Output the (X, Y) coordinate of the center of the cell containing the given text.  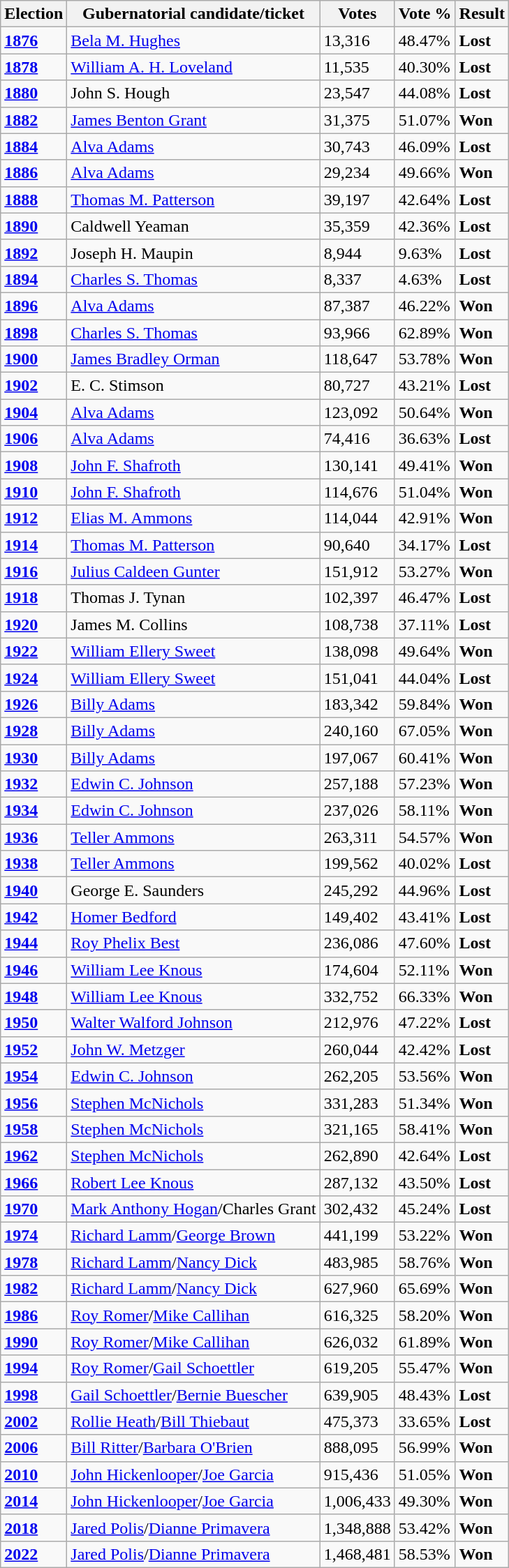
47.60% (425, 943)
42.42% (425, 1050)
1934 (34, 811)
66.33% (425, 996)
Votes (357, 14)
58.76% (425, 1262)
John W. Metzger (193, 1050)
53.42% (425, 1528)
2018 (34, 1528)
49.41% (425, 465)
236,086 (357, 943)
1900 (34, 359)
1958 (34, 1129)
1940 (34, 890)
263,311 (357, 837)
56.99% (425, 1448)
1902 (34, 386)
57.23% (425, 784)
53.78% (425, 359)
Walter Walford Johnson (193, 1023)
2010 (34, 1474)
1910 (34, 492)
58.20% (425, 1315)
8,944 (357, 253)
1928 (34, 731)
1908 (34, 465)
8,337 (357, 279)
48.43% (425, 1395)
46.22% (425, 306)
74,416 (357, 439)
245,292 (357, 890)
39,197 (357, 200)
118,647 (357, 359)
John S. Hough (193, 94)
1922 (34, 651)
331,283 (357, 1103)
1932 (34, 784)
2002 (34, 1421)
36.63% (425, 439)
287,132 (357, 1183)
Roy Phelix Best (193, 943)
475,373 (357, 1421)
Gubernatorial candidate/ticket (193, 14)
54.57% (425, 837)
67.05% (425, 731)
1904 (34, 412)
114,044 (357, 518)
46.09% (425, 147)
58.53% (425, 1554)
151,041 (357, 678)
1978 (34, 1262)
40.30% (425, 67)
627,960 (357, 1289)
Robert Lee Knous (193, 1183)
52.11% (425, 970)
483,985 (357, 1262)
1938 (34, 864)
1878 (34, 67)
Election (34, 14)
1948 (34, 996)
1894 (34, 279)
1916 (34, 572)
888,095 (357, 1448)
1970 (34, 1209)
48.47% (425, 40)
1,348,888 (357, 1528)
42.36% (425, 226)
29,234 (357, 173)
44.96% (425, 890)
33.65% (425, 1421)
90,640 (357, 545)
Joseph H. Maupin (193, 253)
49.30% (425, 1501)
4.63% (425, 279)
Julius Caldeen Gunter (193, 572)
1912 (34, 518)
55.47% (425, 1368)
Rollie Heath/Bill Thiebaut (193, 1421)
108,738 (357, 625)
65.69% (425, 1289)
1924 (34, 678)
149,402 (357, 917)
1962 (34, 1156)
Thomas J. Tynan (193, 598)
Homer Bedford (193, 917)
Vote % (425, 14)
1944 (34, 943)
1,468,481 (357, 1554)
1998 (34, 1395)
130,141 (357, 465)
151,912 (357, 572)
31,375 (357, 120)
43.50% (425, 1183)
262,890 (357, 1156)
1888 (34, 200)
1930 (34, 757)
James Bradley Orman (193, 359)
42.91% (425, 518)
53.27% (425, 572)
2014 (34, 1501)
53.22% (425, 1236)
616,325 (357, 1315)
51.34% (425, 1103)
332,752 (357, 996)
260,044 (357, 1050)
1946 (34, 970)
1952 (34, 1050)
138,098 (357, 651)
59.84% (425, 704)
51.04% (425, 492)
212,976 (357, 1023)
45.24% (425, 1209)
197,067 (357, 757)
257,188 (357, 784)
James Benton Grant (193, 120)
49.66% (425, 173)
1920 (34, 625)
174,604 (357, 970)
93,966 (357, 333)
237,026 (357, 811)
1950 (34, 1023)
James M. Collins (193, 625)
51.05% (425, 1474)
11,535 (357, 67)
1990 (34, 1342)
1890 (34, 226)
Result (482, 14)
1898 (34, 333)
53.56% (425, 1076)
1918 (34, 598)
1956 (34, 1103)
1882 (34, 120)
50.64% (425, 412)
1994 (34, 1368)
102,397 (357, 598)
1892 (34, 253)
Caldwell Yeaman (193, 226)
114,676 (357, 492)
Roy Romer/Gail Schoettler (193, 1368)
1966 (34, 1183)
58.41% (425, 1129)
321,165 (357, 1129)
40.02% (425, 864)
1914 (34, 545)
240,160 (357, 731)
1942 (34, 917)
1886 (34, 173)
Gail Schoettler/Bernie Buescher (193, 1395)
Richard Lamm/George Brown (193, 1236)
43.21% (425, 386)
43.41% (425, 917)
1906 (34, 439)
Bela M. Hughes (193, 40)
E. C. Stimson (193, 386)
915,436 (357, 1474)
Bill Ritter/Barbara O'Brien (193, 1448)
58.11% (425, 811)
23,547 (357, 94)
Mark Anthony Hogan/Charles Grant (193, 1209)
1926 (34, 704)
William A. H. Loveland (193, 67)
1880 (34, 94)
44.08% (425, 94)
1936 (34, 837)
1,006,433 (357, 1501)
Elias M. Ammons (193, 518)
13,316 (357, 40)
30,743 (357, 147)
2006 (34, 1448)
51.07% (425, 120)
1876 (34, 40)
60.41% (425, 757)
123,092 (357, 412)
1974 (34, 1236)
1982 (34, 1289)
1896 (34, 306)
639,905 (357, 1395)
80,727 (357, 386)
1986 (34, 1315)
62.89% (425, 333)
87,387 (357, 306)
183,342 (357, 704)
1954 (34, 1076)
49.64% (425, 651)
262,205 (357, 1076)
61.89% (425, 1342)
47.22% (425, 1023)
35,359 (357, 226)
George E. Saunders (193, 890)
9.63% (425, 253)
2022 (34, 1554)
619,205 (357, 1368)
37.11% (425, 625)
46.47% (425, 598)
302,432 (357, 1209)
199,562 (357, 864)
34.17% (425, 545)
1884 (34, 147)
44.04% (425, 678)
441,199 (357, 1236)
626,032 (357, 1342)
